Determine the (x, y) coordinate at the center of the cell enclosing the given text.  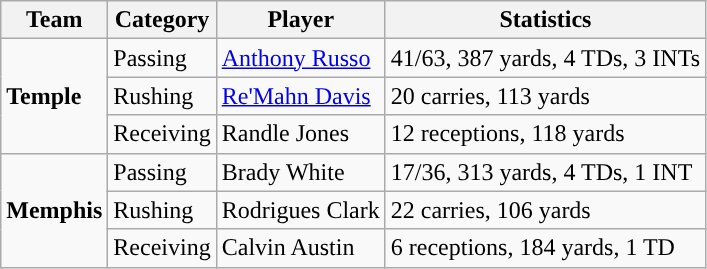
Anthony Russo (300, 58)
Calvin Austin (300, 248)
Team (54, 20)
41/63, 387 yards, 4 TDs, 3 INTs (545, 58)
20 carries, 113 yards (545, 96)
Brady White (300, 172)
Temple (54, 96)
Memphis (54, 210)
Rodrigues Clark (300, 210)
Re'Mahn Davis (300, 96)
Randle Jones (300, 134)
6 receptions, 184 yards, 1 TD (545, 248)
22 carries, 106 yards (545, 210)
Statistics (545, 20)
Category (162, 20)
Player (300, 20)
17/36, 313 yards, 4 TDs, 1 INT (545, 172)
12 receptions, 118 yards (545, 134)
